Scan for the cell matching the given text and deliver its [x, y] coordinate at center. 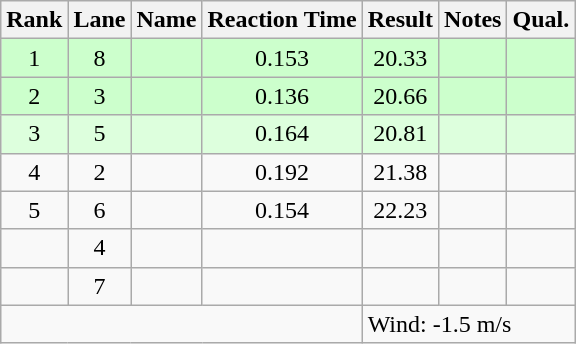
7 [100, 286]
8 [100, 58]
Name [166, 20]
Qual. [541, 20]
0.192 [282, 172]
21.38 [400, 172]
Notes [473, 20]
1 [34, 58]
Lane [100, 20]
0.153 [282, 58]
Rank [34, 20]
Wind: -1.5 m/s [468, 324]
0.154 [282, 210]
Reaction Time [282, 20]
20.33 [400, 58]
22.23 [400, 210]
Result [400, 20]
0.164 [282, 134]
0.136 [282, 96]
6 [100, 210]
20.66 [400, 96]
20.81 [400, 134]
